Return the (X, Y) coordinate for the center point of the cell that contains the specified text.  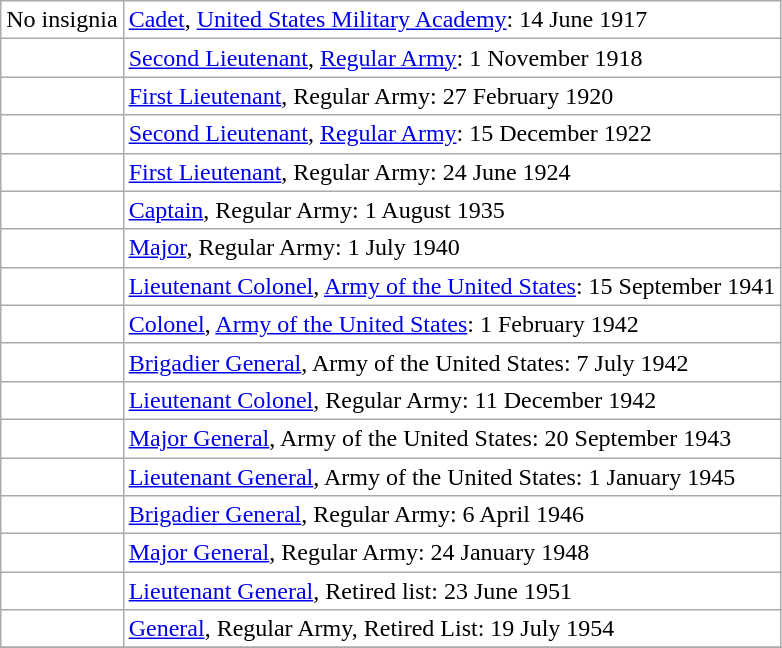
Second Lieutenant, Regular Army: 1 November 1918 (452, 58)
General, Regular Army, Retired List: 19 July 1954 (452, 629)
Cadet, United States Military Academy: 14 June 1917 (452, 20)
Brigadier General, Army of the United States: 7 July 1942 (452, 362)
Colonel, Army of the United States: 1 February 1942 (452, 324)
First Lieutenant, Regular Army: 24 June 1924 (452, 172)
Lieutenant Colonel, Regular Army: 11 December 1942 (452, 400)
Major, Regular Army: 1 July 1940 (452, 248)
Lieutenant Colonel, Army of the United States: 15 September 1941 (452, 286)
Lieutenant General, Retired list: 23 June 1951 (452, 591)
No insignia (62, 20)
Brigadier General, Regular Army: 6 April 1946 (452, 515)
Major General, Regular Army: 24 January 1948 (452, 553)
First Lieutenant, Regular Army: 27 February 1920 (452, 96)
Major General, Army of the United States: 20 September 1943 (452, 438)
Captain, Regular Army: 1 August 1935 (452, 210)
Lieutenant General, Army of the United States: 1 January 1945 (452, 477)
Second Lieutenant, Regular Army: 15 December 1922 (452, 134)
